Scan for the cell matching the given text and deliver its (X, Y) coordinate at center. 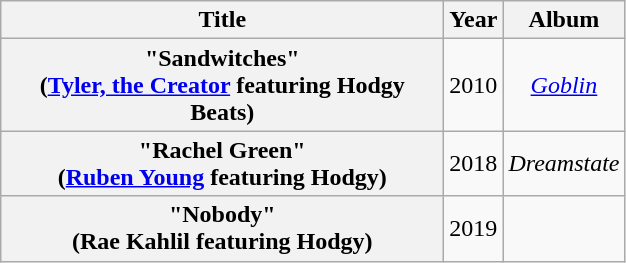
Title (222, 20)
Goblin (564, 85)
Dreamstate (564, 164)
"Nobody" (Rae Kahlil featuring Hodgy) (222, 228)
2018 (474, 164)
"Sandwitches" (Tyler, the Creator featuring Hodgy Beats) (222, 85)
Album (564, 20)
2019 (474, 228)
Year (474, 20)
"Rachel Green" (Ruben Young featuring Hodgy) (222, 164)
2010 (474, 85)
